Capture the cell that displays the provided text and extract its (x, y) central coordinate. 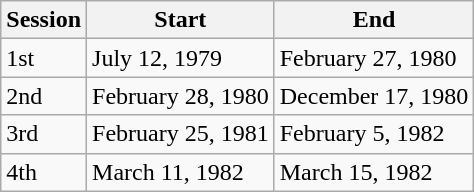
February 5, 1982 (374, 134)
Session (44, 20)
February 28, 1980 (181, 96)
3rd (44, 134)
March 11, 1982 (181, 172)
End (374, 20)
Start (181, 20)
July 12, 1979 (181, 58)
February 25, 1981 (181, 134)
December 17, 1980 (374, 96)
4th (44, 172)
March 15, 1982 (374, 172)
2nd (44, 96)
1st (44, 58)
February 27, 1980 (374, 58)
